Capture the cell that displays the provided text and extract its (X, Y) central coordinate. 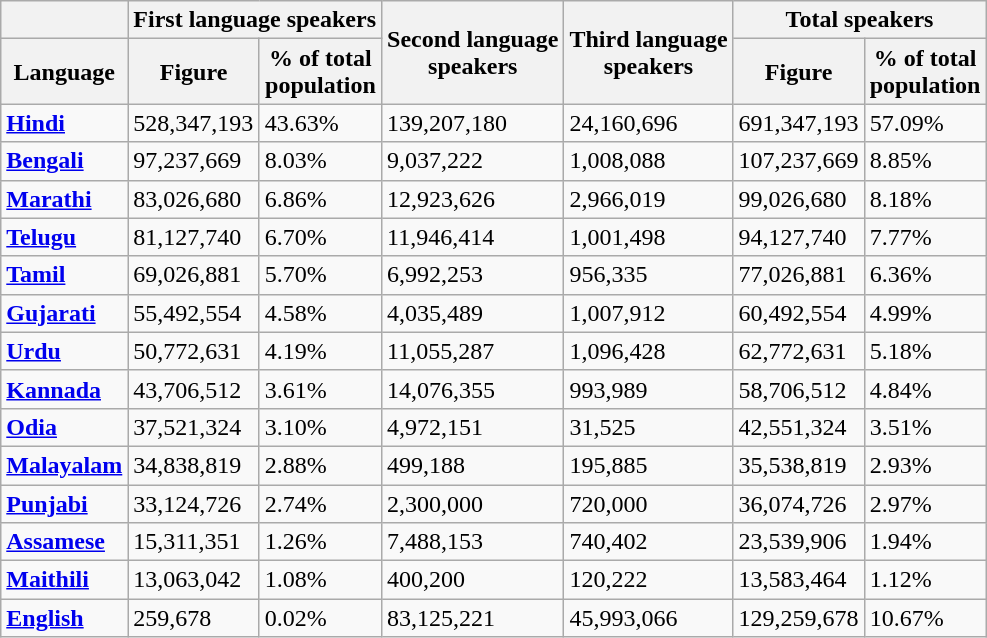
1,096,428 (648, 351)
45,993,066 (648, 618)
97,237,669 (194, 161)
11,055,287 (473, 351)
740,402 (648, 542)
12,923,626 (473, 199)
7.77% (925, 237)
400,200 (473, 580)
Malayalam (64, 465)
2,966,019 (648, 199)
Urdu (64, 351)
Third languagespeakers (648, 52)
2.74% (320, 503)
43.63% (320, 123)
83,125,221 (473, 618)
Odia (64, 427)
195,885 (648, 465)
34,838,819 (194, 465)
57.09% (925, 123)
31,525 (648, 427)
3.51% (925, 427)
69,026,881 (194, 275)
3.61% (320, 389)
11,946,414 (473, 237)
Telugu (64, 237)
1.26% (320, 542)
1.94% (925, 542)
83,026,680 (194, 199)
120,222 (648, 580)
4.58% (320, 313)
2.97% (925, 503)
13,583,464 (798, 580)
13,063,042 (194, 580)
6,992,253 (473, 275)
139,207,180 (473, 123)
Total speakers (860, 20)
50,772,631 (194, 351)
62,772,631 (798, 351)
4.19% (320, 351)
94,127,740 (798, 237)
55,492,554 (194, 313)
58,706,512 (798, 389)
5.18% (925, 351)
10.67% (925, 618)
259,678 (194, 618)
107,237,669 (798, 161)
4.84% (925, 389)
99,026,680 (798, 199)
8.03% (320, 161)
2.88% (320, 465)
Tamil (64, 275)
6.86% (320, 199)
7,488,153 (473, 542)
4,972,151 (473, 427)
Second languagespeakers (473, 52)
Bengali (64, 161)
Gujarati (64, 313)
8.18% (925, 199)
129,259,678 (798, 618)
3.10% (320, 427)
English (64, 618)
42,551,324 (798, 427)
Assamese (64, 542)
6.36% (925, 275)
4,035,489 (473, 313)
Maithili (64, 580)
9,037,222 (473, 161)
528,347,193 (194, 123)
1,001,498 (648, 237)
43,706,512 (194, 389)
14,076,355 (473, 389)
23,539,906 (798, 542)
0.02% (320, 618)
1.12% (925, 580)
8.85% (925, 161)
993,989 (648, 389)
First language speakers (255, 20)
Language (64, 72)
5.70% (320, 275)
15,311,351 (194, 542)
33,124,726 (194, 503)
24,160,696 (648, 123)
Punjabi (64, 503)
Kannada (64, 389)
6.70% (320, 237)
499,188 (473, 465)
35,538,819 (798, 465)
720,000 (648, 503)
37,521,324 (194, 427)
Hindi (64, 123)
2.93% (925, 465)
2,300,000 (473, 503)
1,007,912 (648, 313)
1.08% (320, 580)
77,026,881 (798, 275)
36,074,726 (798, 503)
691,347,193 (798, 123)
4.99% (925, 313)
Marathi (64, 199)
1,008,088 (648, 161)
956,335 (648, 275)
60,492,554 (798, 313)
81,127,740 (194, 237)
